Find where the given text appears and provide that cell's center as (x, y) coordinate. 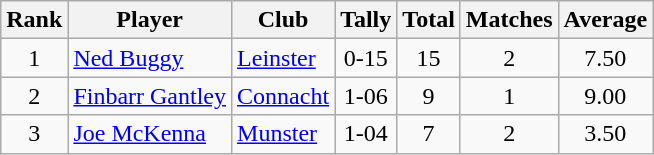
3 (34, 134)
1-04 (366, 134)
9.00 (606, 96)
Finbarr Gantley (150, 96)
Player (150, 20)
3.50 (606, 134)
Joe McKenna (150, 134)
9 (429, 96)
1-06 (366, 96)
Ned Buggy (150, 58)
Tally (366, 20)
Club (284, 20)
Total (429, 20)
Munster (284, 134)
Matches (509, 20)
Rank (34, 20)
0-15 (366, 58)
15 (429, 58)
Leinster (284, 58)
7 (429, 134)
Connacht (284, 96)
7.50 (606, 58)
Average (606, 20)
